Provide the [X, Y] coordinate of the cell's center where the given text is located.  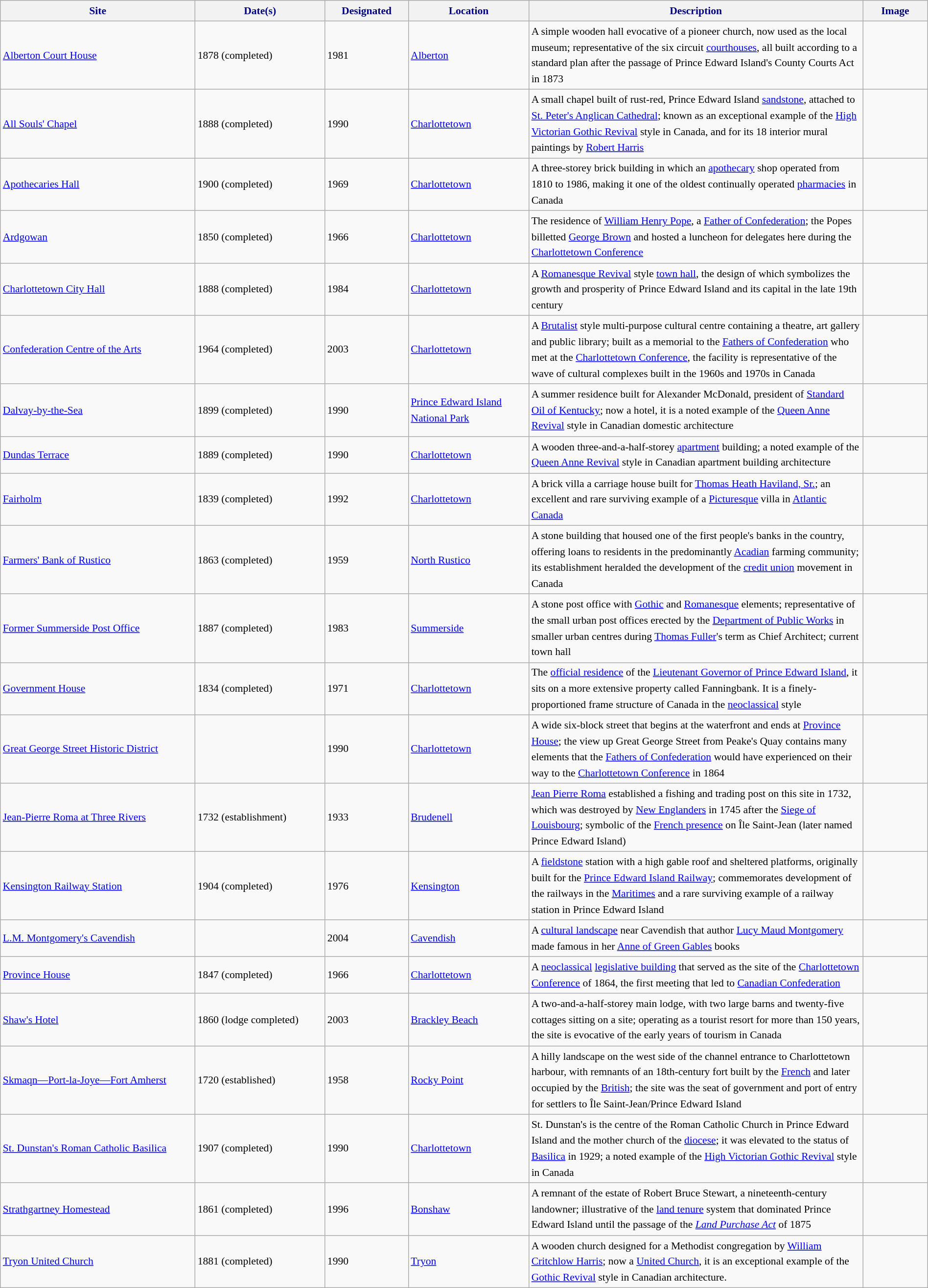
1992 [367, 499]
L.M. Montgomery's Cavendish [98, 939]
Farmers' Bank of Rustico [98, 560]
1863 (completed) [260, 560]
1971 [367, 688]
Summerside [468, 629]
1933 [367, 818]
Strathgartney Homestead [98, 1209]
1904 (completed) [260, 886]
Description [696, 11]
Brudenell [468, 818]
Kensington Railway Station [98, 886]
1878 (completed) [260, 56]
Cavendish [468, 939]
Designated [367, 11]
1976 [367, 886]
1981 [367, 56]
1847 (completed) [260, 975]
1834 (completed) [260, 688]
1861 (completed) [260, 1209]
Image [896, 11]
1959 [367, 560]
Confederation Centre of the Arts [98, 350]
Government House [98, 688]
Dalvay-by-the-Sea [98, 410]
Fairholm [98, 499]
All Souls' Chapel [98, 124]
Alberton Court House [98, 56]
A wooden three-and-a-half-storey apartment building; a noted example of the Queen Anne Revival style in Canadian apartment building architecture [696, 455]
Brackley Beach [468, 1020]
1899 (completed) [260, 410]
Former Summerside Post Office [98, 629]
Tryon [468, 1262]
1958 [367, 1080]
Charlottetown City Hall [98, 290]
Kensington [468, 886]
A cultural landscape near Cavendish that author Lucy Maud Montgomery made famous in her Anne of Green Gables books [696, 939]
Skmaqn—Port-la-Joye—Fort Amherst [98, 1080]
1839 (completed) [260, 499]
1984 [367, 290]
1889 (completed) [260, 455]
Great George Street Historic District [98, 749]
Apothecaries Hall [98, 184]
1996 [367, 1209]
Rocky Point [468, 1080]
Bonshaw [468, 1209]
1907 (completed) [260, 1149]
1887 (completed) [260, 629]
1881 (completed) [260, 1262]
1964 (completed) [260, 350]
1900 (completed) [260, 184]
Site [98, 11]
1969 [367, 184]
1850 (completed) [260, 237]
St. Dunstan's Roman Catholic Basilica [98, 1149]
Tryon United Church [98, 1262]
2004 [367, 939]
North Rustico [468, 560]
Location [468, 11]
1732 (establishment) [260, 818]
Province House [98, 975]
Date(s) [260, 11]
Shaw's Hotel [98, 1020]
Prince Edward Island National Park [468, 410]
Dundas Terrace [98, 455]
1860 (lodge completed) [260, 1020]
Alberton [468, 56]
Jean-Pierre Roma at Three Rivers [98, 818]
1983 [367, 629]
1720 (established) [260, 1080]
Ardgowan [98, 237]
